Scan for the cell matching the given text and deliver its [x, y] coordinate at center. 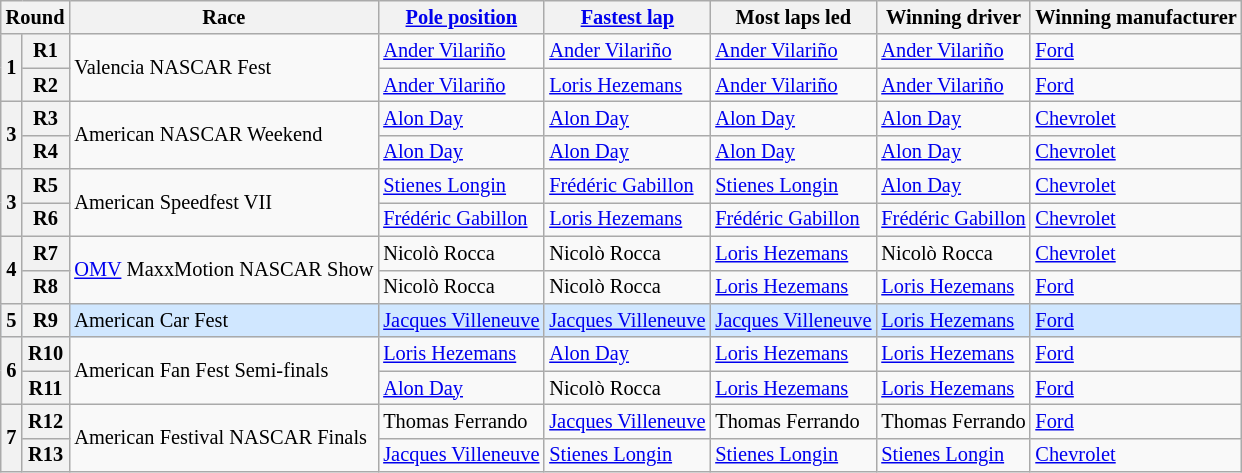
American Festival NASCAR Finals [224, 438]
Most laps led [793, 17]
R1 [46, 51]
7 [12, 438]
R11 [46, 388]
R8 [46, 287]
Winning manufacturer [1136, 17]
R13 [46, 455]
R7 [46, 253]
R3 [46, 118]
Valencia NASCAR Fest [224, 68]
Pole position [461, 17]
R6 [46, 219]
Winning driver [953, 17]
5 [12, 320]
R2 [46, 85]
4 [12, 270]
OMV MaxxMotion NASCAR Show [224, 270]
Round [36, 17]
Fastest lap [627, 17]
1 [12, 68]
R5 [46, 186]
American Speedfest VII [224, 202]
R10 [46, 354]
R4 [46, 152]
American Car Fest [224, 320]
R9 [46, 320]
American Fan Fest Semi-finals [224, 370]
Race [224, 17]
6 [12, 370]
American NASCAR Weekend [224, 134]
R12 [46, 421]
